For the text-containing cell, return its midpoint in [X, Y] coordinate format. 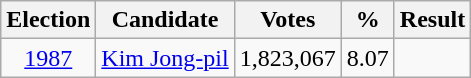
Votes [288, 20]
1987 [48, 58]
Kim Jong-pil [165, 58]
% [368, 20]
1,823,067 [288, 58]
Candidate [165, 20]
Result [432, 20]
Election [48, 20]
8.07 [368, 58]
